Pinpoint the cell where the given text exists, returning its [X, Y] midpoint coordinate. 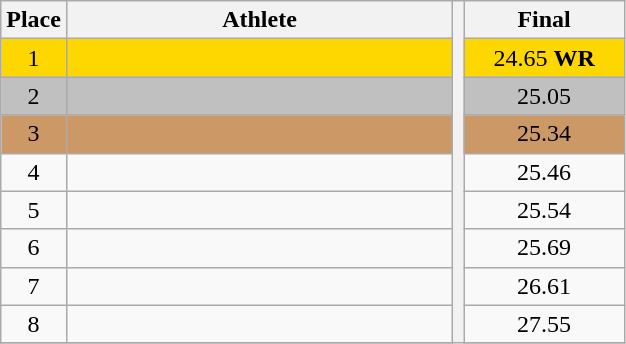
Place [34, 20]
Athlete [259, 20]
25.34 [544, 134]
24.65 WR [544, 58]
5 [34, 210]
6 [34, 248]
26.61 [544, 286]
1 [34, 58]
4 [34, 172]
7 [34, 286]
8 [34, 324]
25.05 [544, 96]
25.46 [544, 172]
Final [544, 20]
27.55 [544, 324]
25.54 [544, 210]
3 [34, 134]
2 [34, 96]
25.69 [544, 248]
